Pinpoint the cell where the given text exists, returning its (x, y) midpoint coordinate. 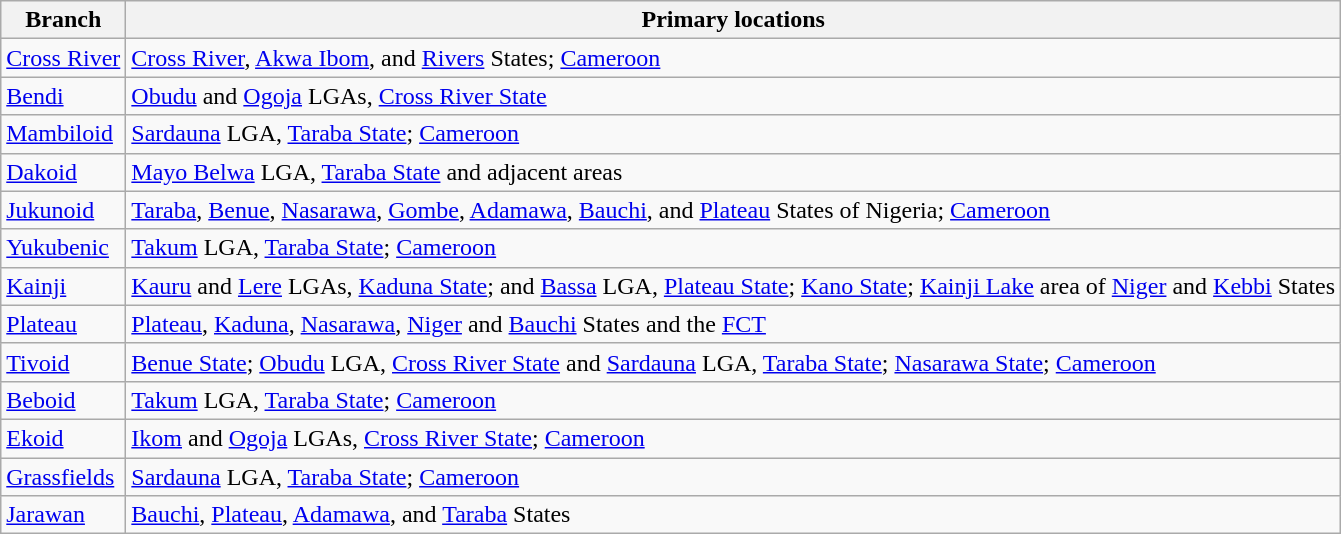
Cross River (64, 58)
Plateau, Kaduna, Nasarawa, Niger and Bauchi States and the FCT (734, 324)
Taraba, Benue, Nasarawa, Gombe, Adamawa, Bauchi, and Plateau States of Nigeria; Cameroon (734, 210)
Mambiloid (64, 134)
Tivoid (64, 362)
Dakoid (64, 172)
Jarawan (64, 515)
Yukubenic (64, 248)
Ikom and Ogoja LGAs, Cross River State; Cameroon (734, 438)
Mayo Belwa LGA, Taraba State and adjacent areas (734, 172)
Benue State; Obudu LGA, Cross River State and Sardauna LGA, Taraba State; Nasarawa State; Cameroon (734, 362)
Bendi (64, 96)
Cross River, Akwa Ibom, and Rivers States; Cameroon (734, 58)
Branch (64, 20)
Kainji (64, 286)
Ekoid (64, 438)
Bauchi, Plateau, Adamawa, and Taraba States (734, 515)
Obudu and Ogoja LGAs, Cross River State (734, 96)
Grassfields (64, 477)
Kauru and Lere LGAs, Kaduna State; and Bassa LGA, Plateau State; Kano State; Kainji Lake area of Niger and Kebbi States (734, 286)
Primary locations (734, 20)
Plateau (64, 324)
Jukunoid (64, 210)
Beboid (64, 400)
